Find where the given text appears and provide that cell's center as (x, y) coordinate. 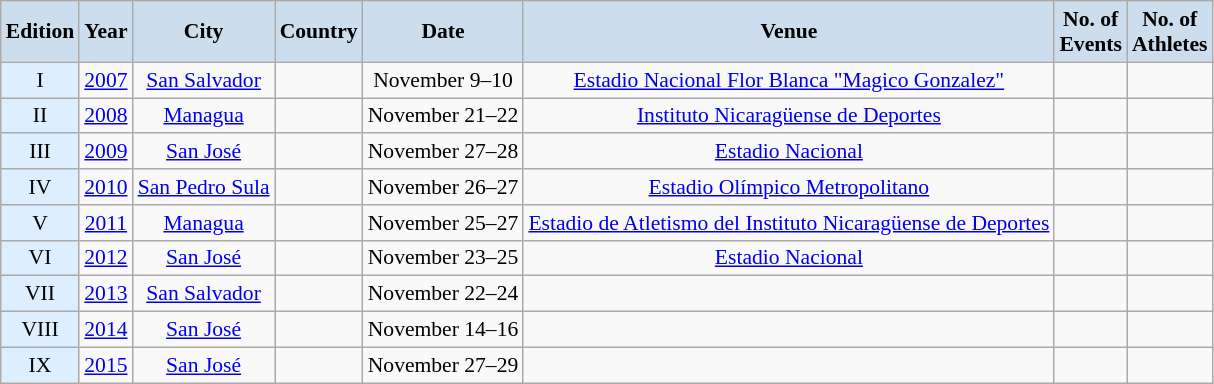
2012 (106, 258)
2013 (106, 294)
2007 (106, 80)
VII (40, 294)
November 25–27 (444, 223)
Estadio Nacional Flor Blanca "Magico Gonzalez" (788, 80)
November 23–25 (444, 258)
I (40, 80)
Estadio Olímpico Metropolitano (788, 187)
Date (444, 32)
2009 (106, 152)
November 9–10 (444, 80)
Venue (788, 32)
III (40, 152)
2010 (106, 187)
November 27–29 (444, 365)
VIII (40, 330)
City (204, 32)
November 26–27 (444, 187)
Instituto Nicaragüense de Deportes (788, 116)
San Pedro Sula (204, 187)
Estadio de Atletismo del Instituto Nicaragüense de Deportes (788, 223)
IV (40, 187)
2011 (106, 223)
November 14–16 (444, 330)
II (40, 116)
November 22–24 (444, 294)
V (40, 223)
VI (40, 258)
Edition (40, 32)
November 27–28 (444, 152)
IX (40, 365)
No. of Events (1090, 32)
Country (319, 32)
2008 (106, 116)
2014 (106, 330)
2015 (106, 365)
No. ofAthletes (1170, 32)
November 21–22 (444, 116)
Year (106, 32)
